Determine the [x, y] coordinate at the center of the cell enclosing the given text.  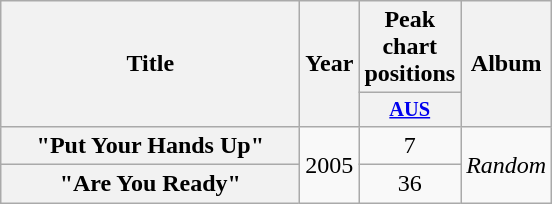
"Put Your Hands Up" [150, 145]
"Are You Ready" [150, 184]
AUS [410, 110]
7 [410, 145]
Year [330, 64]
Title [150, 64]
2005 [330, 164]
Album [506, 64]
Random [506, 164]
Peak chart positions [410, 47]
36 [410, 184]
